For the text-containing cell, return its midpoint in [x, y] coordinate format. 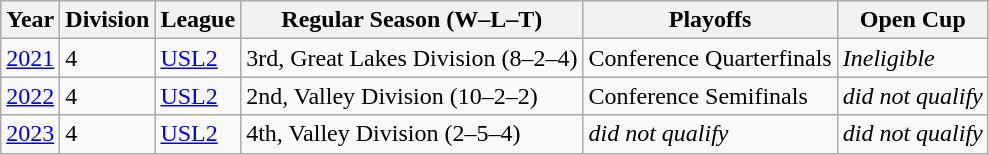
3rd, Great Lakes Division (8–2–4) [412, 58]
Conference Quarterfinals [710, 58]
Regular Season (W–L–T) [412, 20]
2023 [30, 134]
Year [30, 20]
League [198, 20]
Division [108, 20]
4th, Valley Division (2–5–4) [412, 134]
Conference Semifinals [710, 96]
2021 [30, 58]
2nd, Valley Division (10–2–2) [412, 96]
2022 [30, 96]
Open Cup [912, 20]
Ineligible [912, 58]
Playoffs [710, 20]
